Capture the cell that displays the provided text and extract its (x, y) central coordinate. 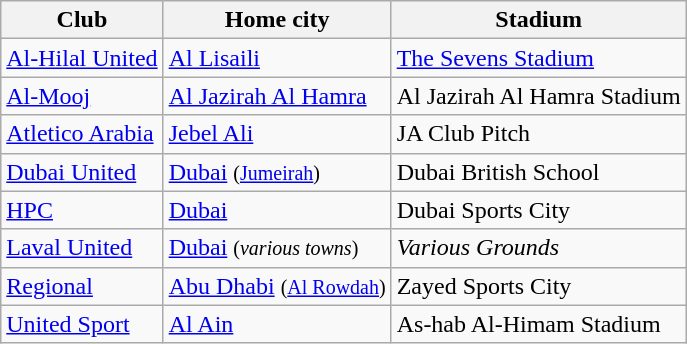
Al Jazirah Al Hamra (277, 96)
Club (82, 20)
Stadium (538, 20)
Dubai (277, 210)
Atletico Arabia (82, 134)
Zayed Sports City (538, 286)
United Sport (82, 324)
Al-Mooj (82, 96)
Dubai (Jumeirah) (277, 172)
Al Ain (277, 324)
Al-Hilal United (82, 58)
Home city (277, 20)
Dubai United (82, 172)
The Sevens Stadium (538, 58)
Abu Dhabi (Al Rowdah) (277, 286)
Al Jazirah Al Hamra Stadium (538, 96)
HPC (82, 210)
Al Lisaili (277, 58)
Jebel Ali (277, 134)
Regional (82, 286)
Dubai (various towns) (277, 248)
Dubai British School (538, 172)
As-hab Al-Himam Stadium (538, 324)
Dubai Sports City (538, 210)
JA Club Pitch (538, 134)
Laval United (82, 248)
Various Grounds (538, 248)
